For the text-containing cell, return its midpoint in (x, y) coordinate format. 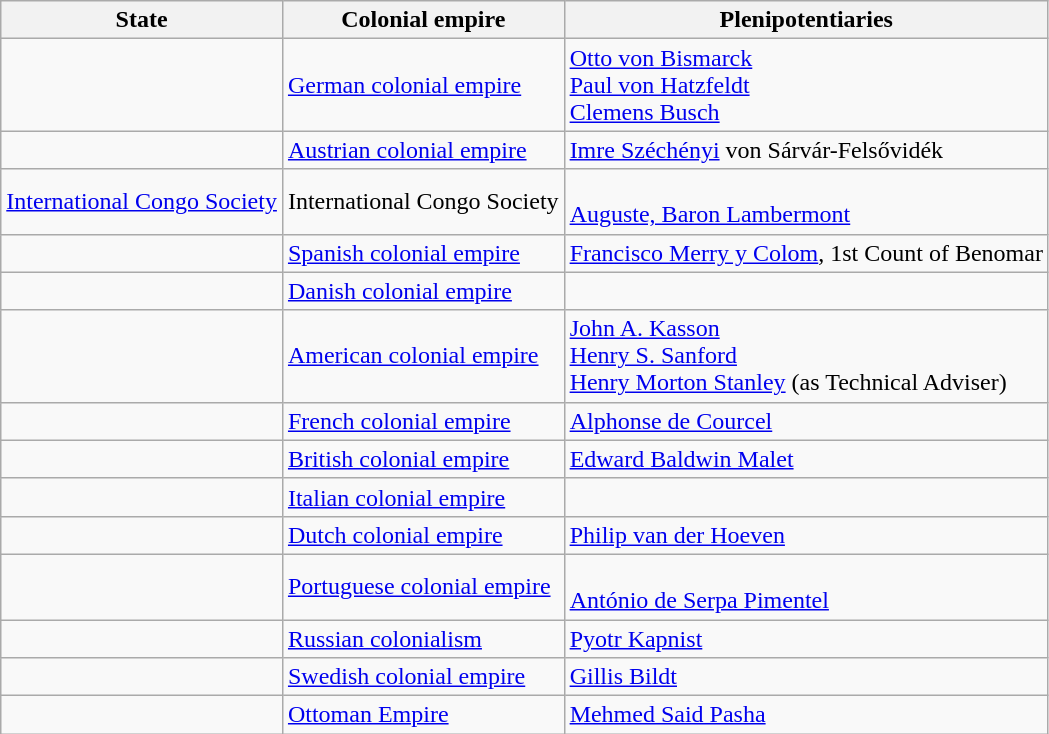
American colonial empire (423, 356)
Auguste, Baron Lambermont (806, 202)
Dutch colonial empire (423, 535)
Francisco Merry y Colom, 1st Count of Benomar (806, 253)
Austrian colonial empire (423, 150)
Otto von Bismarck Paul von Hatzfeldt Clemens Busch (806, 85)
French colonial empire (423, 421)
Philip van der Hoeven (806, 535)
Danish colonial empire (423, 291)
State (142, 20)
Spanish colonial empire (423, 253)
Portuguese colonial empire (423, 586)
Imre Széchényi von Sárvár-Felsővidék (806, 150)
Plenipotentiaries (806, 20)
Edward Baldwin Malet (806, 459)
Alphonse de Courcel (806, 421)
German colonial empire (423, 85)
Ottoman Empire (423, 715)
Russian colonialism (423, 639)
Italian colonial empire (423, 497)
Gillis Bildt (806, 677)
British colonial empire (423, 459)
Pyotr Kapnist (806, 639)
John A. Kasson Henry S. Sanford Henry Morton Stanley (as Technical Adviser) (806, 356)
António de Serpa Pimentel (806, 586)
Swedish colonial empire (423, 677)
Mehmed Said Pasha (806, 715)
Colonial empire (423, 20)
